Detect which cell encompasses the target text, then output its [X, Y] center coordinate. 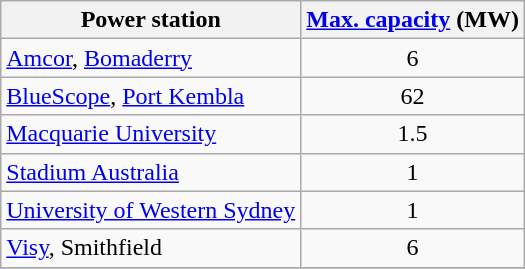
Amcor, Bomaderry [151, 58]
62 [413, 96]
Power station [151, 20]
BlueScope, Port Kembla [151, 96]
Stadium Australia [151, 172]
University of Western Sydney [151, 210]
Macquarie University [151, 134]
Visy, Smithfield [151, 248]
1.5 [413, 134]
Max. capacity (MW) [413, 20]
